For the text-containing cell, return its midpoint in (X, Y) coordinate format. 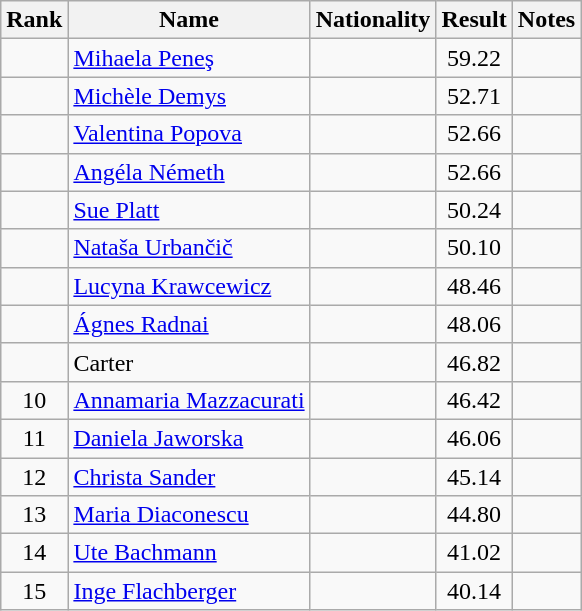
52.71 (474, 96)
50.10 (474, 248)
11 (34, 438)
14 (34, 553)
10 (34, 400)
Result (474, 20)
Lucyna Krawcewicz (189, 286)
44.80 (474, 515)
Carter (189, 362)
46.82 (474, 362)
46.42 (474, 400)
Ute Bachmann (189, 553)
Ágnes Radnai (189, 324)
46.06 (474, 438)
Rank (34, 20)
45.14 (474, 477)
Christa Sander (189, 477)
41.02 (474, 553)
12 (34, 477)
Angéla Németh (189, 172)
Valentina Popova (189, 134)
Daniela Jaworska (189, 438)
Notes (546, 20)
Name (189, 20)
Annamaria Mazzacurati (189, 400)
40.14 (474, 591)
59.22 (474, 58)
Inge Flachberger (189, 591)
50.24 (474, 210)
Sue Platt (189, 210)
Michèle Demys (189, 96)
Nationality (373, 20)
15 (34, 591)
48.46 (474, 286)
13 (34, 515)
Mihaela Peneş (189, 58)
48.06 (474, 324)
Maria Diaconescu (189, 515)
Nataša Urbančič (189, 248)
